Pinpoint the cell where the given text exists, returning its (x, y) midpoint coordinate. 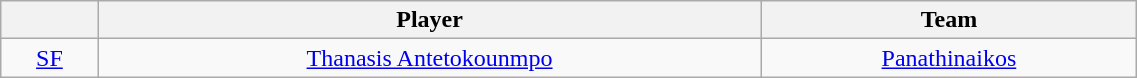
Player (430, 20)
SF (50, 58)
Thanasis Antetokounmpo (430, 58)
Team (949, 20)
Panathinaikos (949, 58)
